For the text-containing cell, return its midpoint in (X, Y) coordinate format. 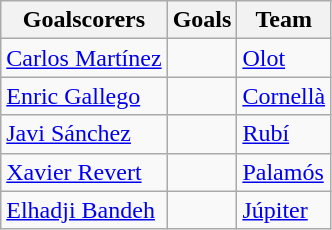
Xavier Revert (84, 172)
Carlos Martínez (84, 58)
Javi Sánchez (84, 134)
Júpiter (284, 210)
Goals (202, 20)
Olot (284, 58)
Goalscorers (84, 20)
Rubí (284, 134)
Cornellà (284, 96)
Elhadji Bandeh (84, 210)
Team (284, 20)
Palamós (284, 172)
Enric Gallego (84, 96)
